Return the (x, y) coordinate for the center point of the cell that contains the specified text.  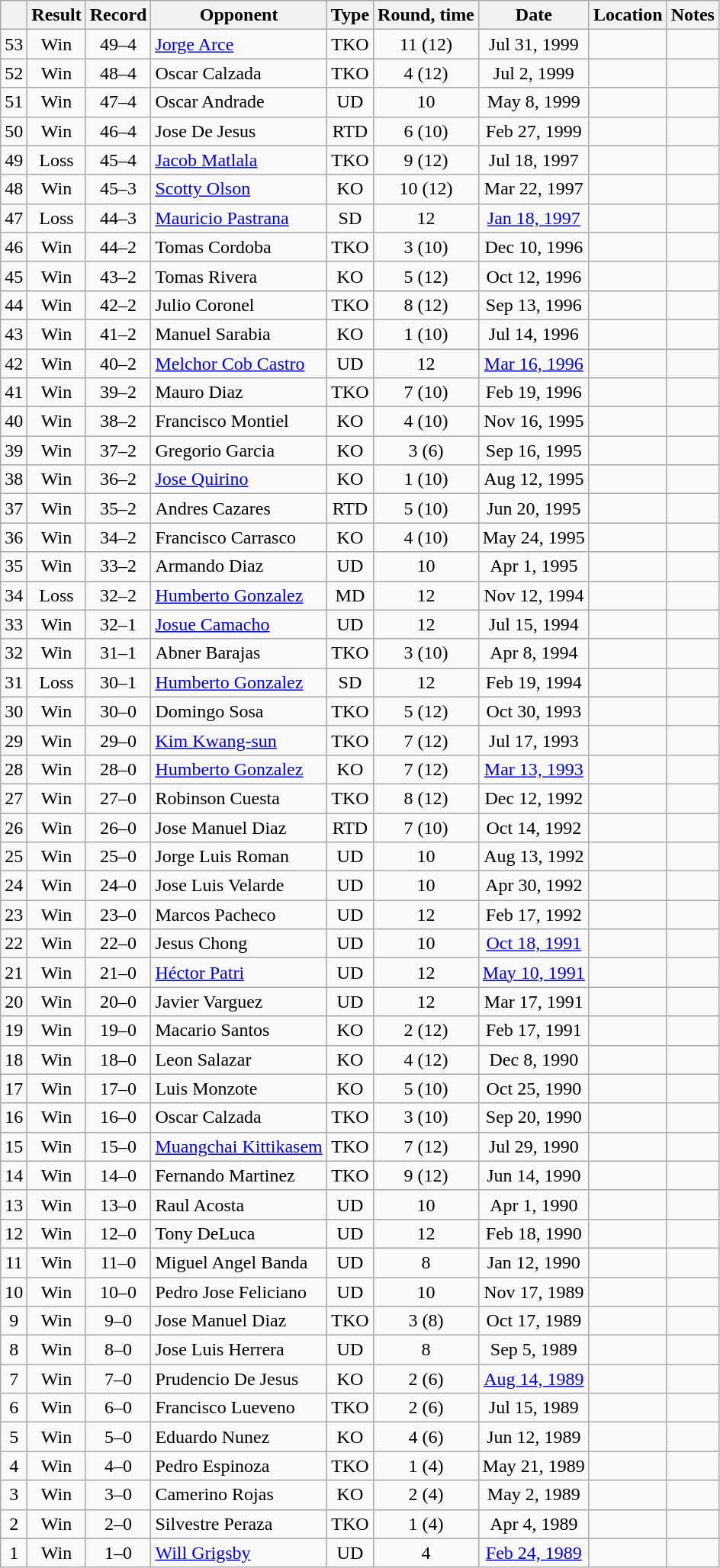
52 (14, 73)
Oct 14, 1992 (534, 827)
Date (534, 15)
Apr 4, 1989 (534, 1524)
41 (14, 393)
Domingo Sosa (239, 711)
26 (14, 827)
43 (14, 334)
53 (14, 44)
Mauro Diaz (239, 393)
MD (349, 595)
1–0 (118, 1553)
Aug 14, 1989 (534, 1379)
9–0 (118, 1321)
7 (14, 1379)
Jul 15, 1989 (534, 1408)
32–1 (118, 624)
27 (14, 798)
Apr 1, 1990 (534, 1204)
Silvestre Peraza (239, 1524)
24–0 (118, 886)
Muangchai Kittikasem (239, 1146)
Jul 29, 1990 (534, 1146)
7–0 (118, 1379)
2 (14, 1524)
Francisco Montiel (239, 422)
39–2 (118, 393)
Jun 20, 1995 (534, 508)
35–2 (118, 508)
26–0 (118, 827)
21 (14, 973)
Oct 25, 1990 (534, 1089)
Kim Kwang-sun (239, 740)
Gregorio Garcia (239, 451)
31 (14, 682)
4 (6) (426, 1437)
21–0 (118, 973)
Aug 13, 1992 (534, 857)
51 (14, 102)
3–0 (118, 1495)
48 (14, 189)
38–2 (118, 422)
Feb 19, 1994 (534, 682)
34 (14, 595)
Apr 1, 1995 (534, 566)
45 (14, 276)
Record (118, 15)
Sep 13, 1996 (534, 305)
32 (14, 653)
Aug 12, 1995 (534, 479)
Apr 8, 1994 (534, 653)
Mar 17, 1991 (534, 1002)
May 8, 1999 (534, 102)
Héctor Patri (239, 973)
Jul 31, 1999 (534, 44)
Sep 16, 1995 (534, 451)
48–4 (118, 73)
Will Grigsby (239, 1553)
31–1 (118, 653)
Robinson Cuesta (239, 798)
44–2 (118, 247)
2–0 (118, 1524)
Macario Santos (239, 1031)
14 (14, 1175)
9 (14, 1321)
Round, time (426, 15)
Oct 18, 1991 (534, 944)
Apr 30, 1992 (534, 886)
49 (14, 160)
4–0 (118, 1466)
Jacob Matlala (239, 160)
Jul 17, 1993 (534, 740)
Oscar Andrade (239, 102)
39 (14, 451)
47 (14, 218)
Abner Barajas (239, 653)
Oct 17, 1989 (534, 1321)
Jul 15, 1994 (534, 624)
15–0 (118, 1146)
44 (14, 305)
Jul 14, 1996 (534, 334)
17–0 (118, 1089)
Jose Luis Velarde (239, 886)
Location (628, 15)
30–0 (118, 711)
Mar 13, 1993 (534, 769)
27–0 (118, 798)
Feb 17, 1991 (534, 1031)
38 (14, 479)
Prudencio De Jesus (239, 1379)
14–0 (118, 1175)
37–2 (118, 451)
42 (14, 364)
47–4 (118, 102)
45–4 (118, 160)
Fernando Martinez (239, 1175)
Sep 5, 1989 (534, 1350)
Scotty Olson (239, 189)
Dec 8, 1990 (534, 1060)
Jorge Arce (239, 44)
10 (12) (426, 189)
23 (14, 915)
Oct 12, 1996 (534, 276)
Dec 12, 1992 (534, 798)
29 (14, 740)
Jan 18, 1997 (534, 218)
41–2 (118, 334)
36–2 (118, 479)
40–2 (118, 364)
Raul Acosta (239, 1204)
44–3 (118, 218)
43–2 (118, 276)
5–0 (118, 1437)
Mar 16, 1996 (534, 364)
Luis Monzote (239, 1089)
18 (14, 1060)
13–0 (118, 1204)
Dec 10, 1996 (534, 247)
Tomas Cordoba (239, 247)
May 2, 1989 (534, 1495)
10–0 (118, 1292)
Javier Varguez (239, 1002)
Feb 18, 1990 (534, 1233)
Andres Cazares (239, 508)
19–0 (118, 1031)
6–0 (118, 1408)
24 (14, 886)
Armando Diaz (239, 566)
Sep 20, 1990 (534, 1117)
Nov 12, 1994 (534, 595)
Jose Quirino (239, 479)
Tony DeLuca (239, 1233)
Camerino Rojas (239, 1495)
Francisco Lueveno (239, 1408)
Opponent (239, 15)
18–0 (118, 1060)
20 (14, 1002)
Jose Luis Herrera (239, 1350)
33 (14, 624)
Notes (693, 15)
Nov 17, 1989 (534, 1292)
3 (6) (426, 451)
25–0 (118, 857)
Result (56, 15)
Francisco Carrasco (239, 537)
35 (14, 566)
2 (12) (426, 1031)
3 (8) (426, 1321)
19 (14, 1031)
16 (14, 1117)
49–4 (118, 44)
2 (4) (426, 1495)
3 (14, 1495)
Pedro Espinoza (239, 1466)
Jul 18, 1997 (534, 160)
22–0 (118, 944)
11 (14, 1262)
May 10, 1991 (534, 973)
22 (14, 944)
Melchor Cob Castro (239, 364)
Jan 12, 1990 (534, 1262)
11–0 (118, 1262)
Mar 22, 1997 (534, 189)
Type (349, 15)
11 (12) (426, 44)
29–0 (118, 740)
Jesus Chong (239, 944)
45–3 (118, 189)
46–4 (118, 131)
28–0 (118, 769)
20–0 (118, 1002)
30–1 (118, 682)
25 (14, 857)
6 (10) (426, 131)
6 (14, 1408)
8–0 (118, 1350)
Jose De Jesus (239, 131)
Tomas Rivera (239, 276)
13 (14, 1204)
23–0 (118, 915)
40 (14, 422)
34–2 (118, 537)
33–2 (118, 566)
15 (14, 1146)
Feb 17, 1992 (534, 915)
17 (14, 1089)
Josue Camacho (239, 624)
Oct 30, 1993 (534, 711)
Jun 14, 1990 (534, 1175)
28 (14, 769)
Mauricio Pastrana (239, 218)
Jorge Luis Roman (239, 857)
30 (14, 711)
16–0 (118, 1117)
46 (14, 247)
May 24, 1995 (534, 537)
Jul 2, 1999 (534, 73)
Julio Coronel (239, 305)
Manuel Sarabia (239, 334)
50 (14, 131)
5 (14, 1437)
Pedro Jose Feliciano (239, 1292)
Jun 12, 1989 (534, 1437)
Miguel Angel Banda (239, 1262)
Leon Salazar (239, 1060)
Eduardo Nunez (239, 1437)
Feb 24, 1989 (534, 1553)
36 (14, 537)
May 21, 1989 (534, 1466)
Feb 19, 1996 (534, 393)
Nov 16, 1995 (534, 422)
32–2 (118, 595)
37 (14, 508)
Feb 27, 1999 (534, 131)
1 (14, 1553)
42–2 (118, 305)
12–0 (118, 1233)
Marcos Pacheco (239, 915)
